Scan for the cell matching the given text and deliver its (X, Y) coordinate at center. 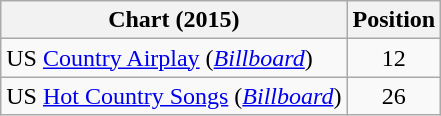
US Hot Country Songs (Billboard) (174, 96)
US Country Airplay (Billboard) (174, 58)
Position (394, 20)
12 (394, 58)
Chart (2015) (174, 20)
26 (394, 96)
